From the cell containing the given text, extract its center point as [X, Y] coordinate. 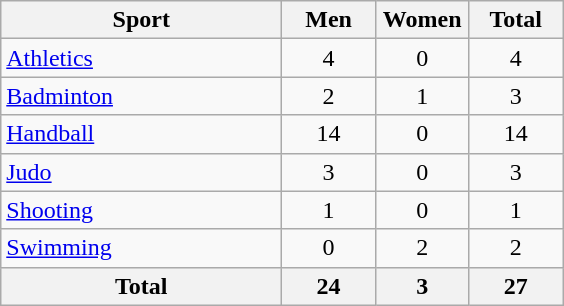
Badminton [142, 96]
Swimming [142, 248]
Shooting [142, 210]
Women [422, 20]
Judo [142, 172]
Sport [142, 20]
Athletics [142, 58]
Men [329, 20]
Handball [142, 134]
24 [329, 286]
27 [516, 286]
